Pinpoint the cell where the given text exists, returning its (X, Y) midpoint coordinate. 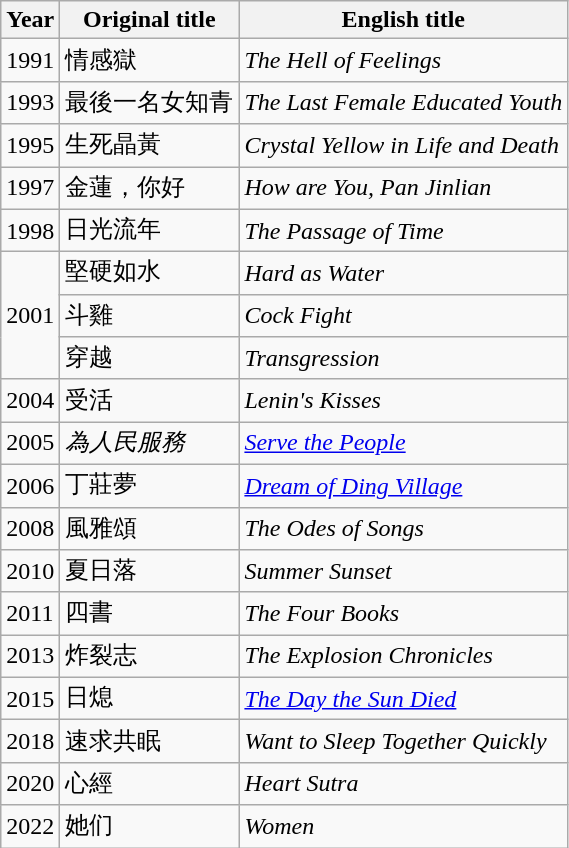
The Explosion Chronicles (404, 656)
1995 (30, 146)
2008 (30, 528)
Original title (150, 20)
Transgression (404, 358)
日光流年 (150, 230)
2015 (30, 698)
丁莊夢 (150, 486)
1998 (30, 230)
English title (404, 20)
風雅頌 (150, 528)
2004 (30, 400)
她们 (150, 826)
2006 (30, 486)
2005 (30, 444)
日熄 (150, 698)
受活 (150, 400)
為人民服務 (150, 444)
Women (404, 826)
最後一名女知青 (150, 102)
斗雞 (150, 316)
Summer Sunset (404, 572)
心經 (150, 784)
金蓮，你好 (150, 188)
Year (30, 20)
1991 (30, 60)
2001 (30, 316)
炸裂志 (150, 656)
1997 (30, 188)
Hard as Water (404, 274)
2010 (30, 572)
Dream of Ding Village (404, 486)
Serve the People (404, 444)
The Last Female Educated Youth (404, 102)
2011 (30, 614)
四書 (150, 614)
速求共眠 (150, 742)
Crystal Yellow in Life and Death (404, 146)
2020 (30, 784)
2018 (30, 742)
Want to Sleep Together Quickly (404, 742)
2022 (30, 826)
1993 (30, 102)
Heart Sutra (404, 784)
The Four Books (404, 614)
Cock Fight (404, 316)
情感獄 (150, 60)
Lenin's Kisses (404, 400)
生死晶黃 (150, 146)
堅硬如水 (150, 274)
How are You, Pan Jinlian (404, 188)
夏日落 (150, 572)
The Day the Sun Died (404, 698)
穿越 (150, 358)
The Hell of Feelings (404, 60)
The Odes of Songs (404, 528)
2013 (30, 656)
The Passage of Time (404, 230)
